Detect which cell encompasses the target text, then output its [X, Y] center coordinate. 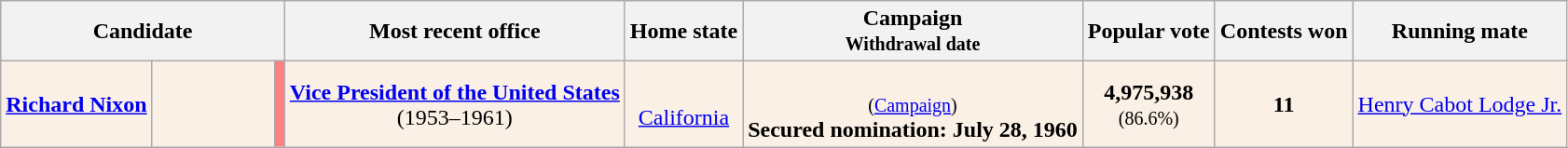
Running mate [1460, 32]
Home state [683, 32]
Popular vote [1148, 32]
Candidate [144, 32]
Contests won [1284, 32]
(Campaign)Secured nomination: July 28, 1960 [914, 104]
Richard Nixon [76, 104]
Most recent office [455, 32]
California [683, 104]
Henry Cabot Lodge Jr. [1460, 104]
11 [1284, 104]
Vice President of the United States(1953–1961) [455, 104]
4,975,938(86.6%) [1148, 104]
CampaignWithdrawal date [914, 32]
